Identify which cell holds the provided text, then report its (X, Y) central coordinate. 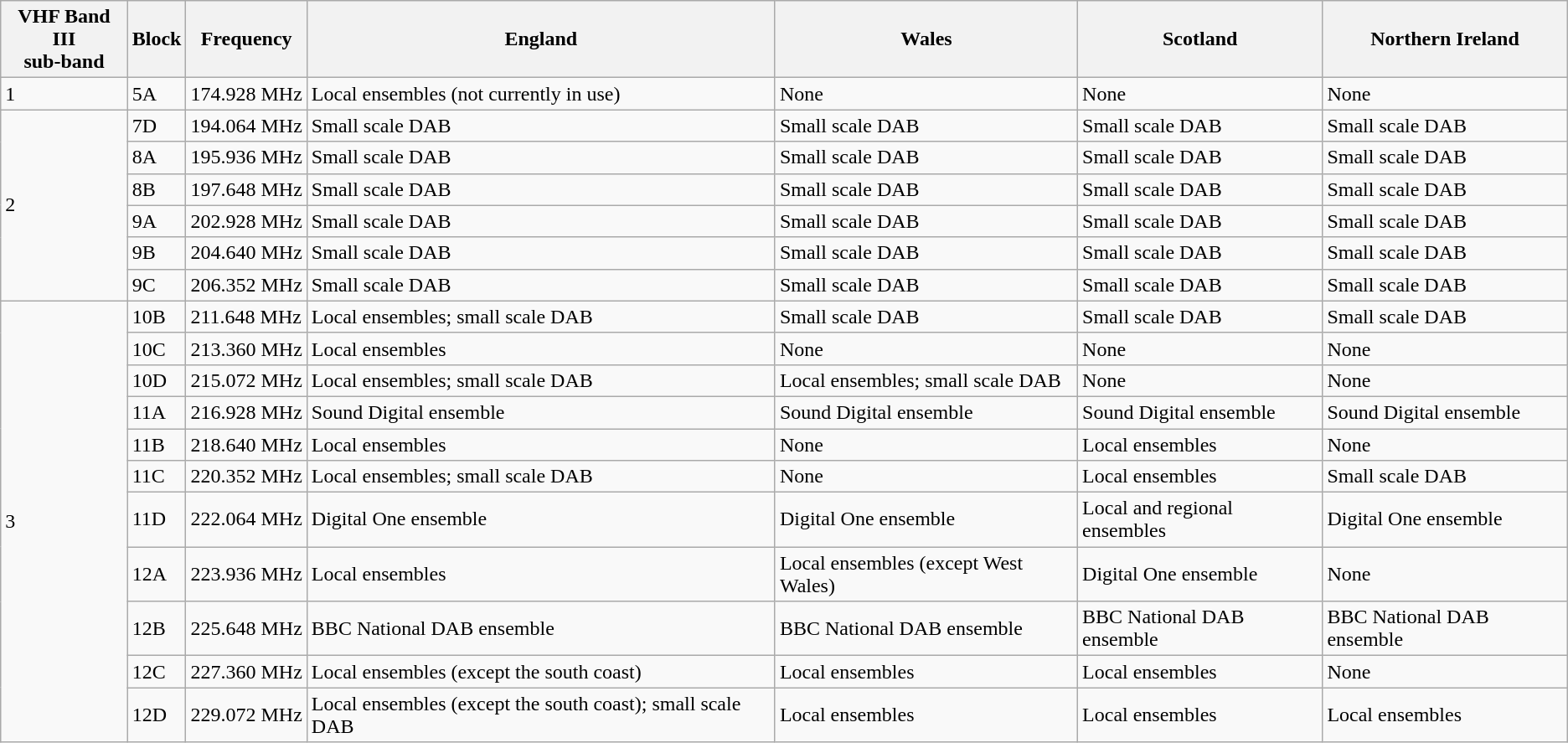
Local ensembles (except the south coast) (541, 672)
204.640 MHz (246, 253)
Wales (926, 39)
VHF Band IIIsub-band (64, 39)
England (541, 39)
197.648 MHz (246, 189)
223.936 MHz (246, 575)
225.648 MHz (246, 628)
9A (157, 221)
211.648 MHz (246, 317)
12A (157, 575)
3 (64, 521)
1 (64, 94)
194.064 MHz (246, 126)
Frequency (246, 39)
5A (157, 94)
206.352 MHz (246, 285)
202.928 MHz (246, 221)
Local and regional ensembles (1200, 519)
Block (157, 39)
229.072 MHz (246, 715)
Local ensembles (except West Wales) (926, 575)
227.360 MHz (246, 672)
222.064 MHz (246, 519)
12D (157, 715)
Scotland (1200, 39)
215.072 MHz (246, 380)
Local ensembles (not currently in use) (541, 94)
216.928 MHz (246, 412)
174.928 MHz (246, 94)
10B (157, 317)
11A (157, 412)
11C (157, 477)
12C (157, 672)
11D (157, 519)
9B (157, 253)
2 (64, 205)
218.640 MHz (246, 445)
7D (157, 126)
213.360 MHz (246, 348)
220.352 MHz (246, 477)
Northern Ireland (1445, 39)
10D (157, 380)
195.936 MHz (246, 157)
12B (157, 628)
11B (157, 445)
8A (157, 157)
10C (157, 348)
Local ensembles (except the south coast); small scale DAB (541, 715)
9C (157, 285)
8B (157, 189)
